Locate the cell with the specified text and output its (x, y) center coordinate. 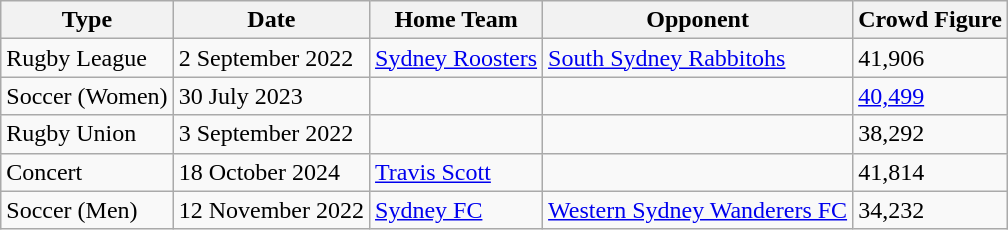
30 July 2023 (271, 96)
Soccer (Men) (87, 210)
41,906 (930, 58)
Opponent (698, 20)
18 October 2024 (271, 172)
South Sydney Rabbitohs (698, 58)
12 November 2022 (271, 210)
2 September 2022 (271, 58)
Home Team (456, 20)
38,292 (930, 134)
Rugby Union (87, 134)
40,499 (930, 96)
Type (87, 20)
Sydney Roosters (456, 58)
Sydney FC (456, 210)
41,814 (930, 172)
Rugby League (87, 58)
Date (271, 20)
3 September 2022 (271, 134)
Crowd Figure (930, 20)
34,232 (930, 210)
Western Sydney Wanderers FC (698, 210)
Travis Scott (456, 172)
Soccer (Women) (87, 96)
Concert (87, 172)
